Return the (X, Y) coordinate for the center point of the cell that contains the specified text.  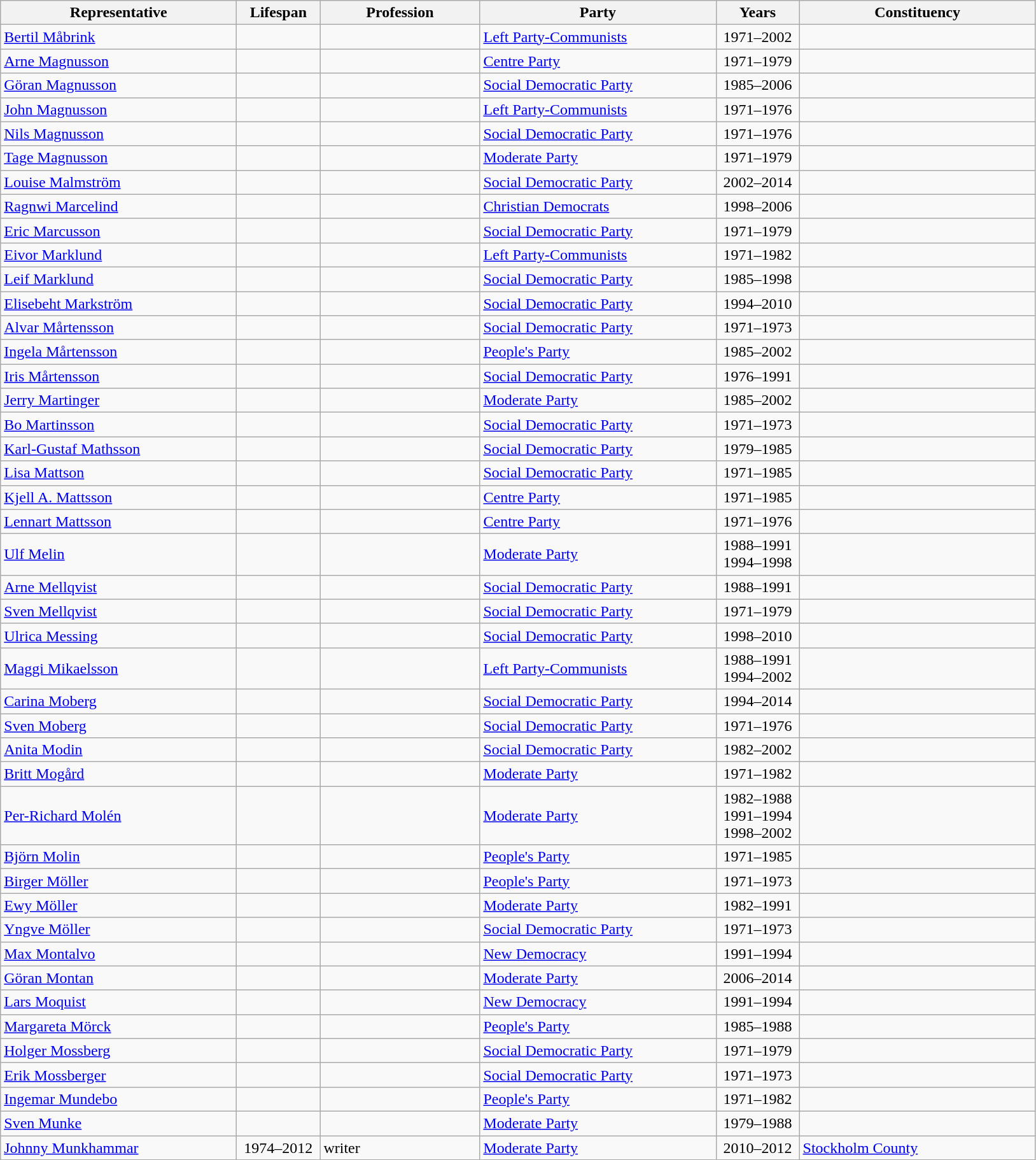
Göran Magnusson (118, 85)
Tage Magnusson (118, 158)
1994–2014 (757, 701)
Yngve Möller (118, 930)
Bo Martinsson (118, 425)
1982–19881991–19941998–2002 (757, 816)
Lennart Mattsson (118, 521)
Kjell A. Mattsson (118, 497)
Erik Mossberger (118, 1075)
1998–2010 (757, 635)
Karl-Gustaf Mathsson (118, 449)
Sven Moberg (118, 725)
Arne Mellqvist (118, 587)
Birger Möller (118, 881)
Ewy Möller (118, 905)
John Magnusson (118, 110)
Ingemar Mundebo (118, 1099)
Lars Moquist (118, 1002)
1985–1988 (757, 1026)
Björn Molin (118, 857)
Louise Malmström (118, 182)
1988–19911994–1998 (757, 554)
Jerry Martinger (118, 400)
2010–2012 (757, 1148)
Ragnwi Marcelind (118, 206)
Maggi Mikaelsson (118, 668)
Stockholm County (918, 1148)
Anita Modin (118, 750)
Nils Magnusson (118, 134)
Max Montalvo (118, 954)
writer (400, 1148)
Ulf Melin (118, 554)
1988–19911994–2002 (757, 668)
Constituency (918, 13)
Iris Mårtensson (118, 376)
Party (598, 13)
1976–1991 (757, 376)
1988–1991 (757, 587)
Eivor Marklund (118, 255)
Lifespan (279, 13)
Eric Marcusson (118, 230)
Arne Magnusson (118, 61)
Representative (118, 13)
Elisebeht Markström (118, 304)
1985–1998 (757, 279)
Holger Mossberg (118, 1050)
1979–1988 (757, 1123)
Margareta Mörck (118, 1026)
Britt Mogård (118, 774)
Years (757, 13)
1998–2006 (757, 206)
Sven Munke (118, 1123)
Ingela Mårtensson (118, 352)
Alvar Mårtensson (118, 328)
Leif Marklund (118, 279)
Ulrica Messing (118, 635)
Göran Montan (118, 978)
Christian Democrats (598, 206)
Per-Richard Molén (118, 816)
2006–2014 (757, 978)
1979–1985 (757, 449)
Profession (400, 13)
Johnny Munkhammar (118, 1148)
Lisa Mattson (118, 473)
1974–2012 (279, 1148)
1971–2002 (757, 37)
Carina Moberg (118, 701)
2002–2014 (757, 182)
1994–2010 (757, 304)
Bertil Måbrink (118, 37)
1985–2006 (757, 85)
1982–2002 (757, 750)
1982–1991 (757, 905)
Sven Mellqvist (118, 611)
